Find where the given text appears and provide that cell's center as [x, y] coordinate. 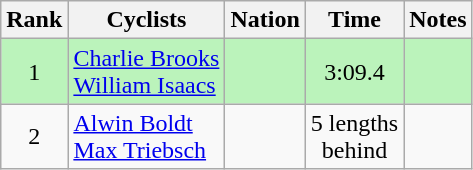
Time [354, 20]
Rank [34, 20]
Notes [438, 20]
Alwin Boldt Max Triebsch [146, 136]
1 [34, 72]
5 lengthsbehind [354, 136]
2 [34, 136]
Nation [265, 20]
3:09.4 [354, 72]
Cyclists [146, 20]
Charlie Brooks William Isaacs [146, 72]
